Return [X, Y] of the center of cell containing provided text 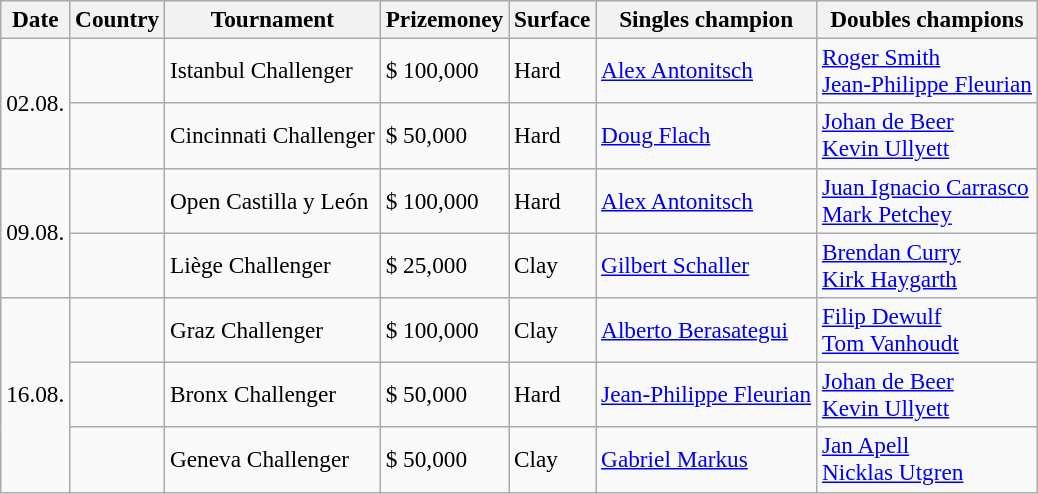
Tournament [273, 19]
Prizemoney [444, 19]
Jan Apell Nicklas Utgren [928, 460]
Liège Challenger [273, 264]
Juan Ignacio Carrasco Mark Petchey [928, 200]
02.08. [36, 103]
Roger Smith Jean-Philippe Fleurian [928, 70]
$ 25,000 [444, 264]
Filip Dewulf Tom Vanhoudt [928, 330]
16.08. [36, 394]
Cincinnati Challenger [273, 136]
Brendan Curry Kirk Haygarth [928, 264]
Graz Challenger [273, 330]
Open Castilla y León [273, 200]
Gabriel Markus [706, 460]
Istanbul Challenger [273, 70]
Alberto Berasategui [706, 330]
Doubles champions [928, 19]
Jean-Philippe Fleurian [706, 394]
Surface [552, 19]
Geneva Challenger [273, 460]
09.08. [36, 233]
Doug Flach [706, 136]
Gilbert Schaller [706, 264]
Date [36, 19]
Country [118, 19]
Singles champion [706, 19]
Bronx Challenger [273, 394]
